Return (X, Y) of the center of cell containing provided text 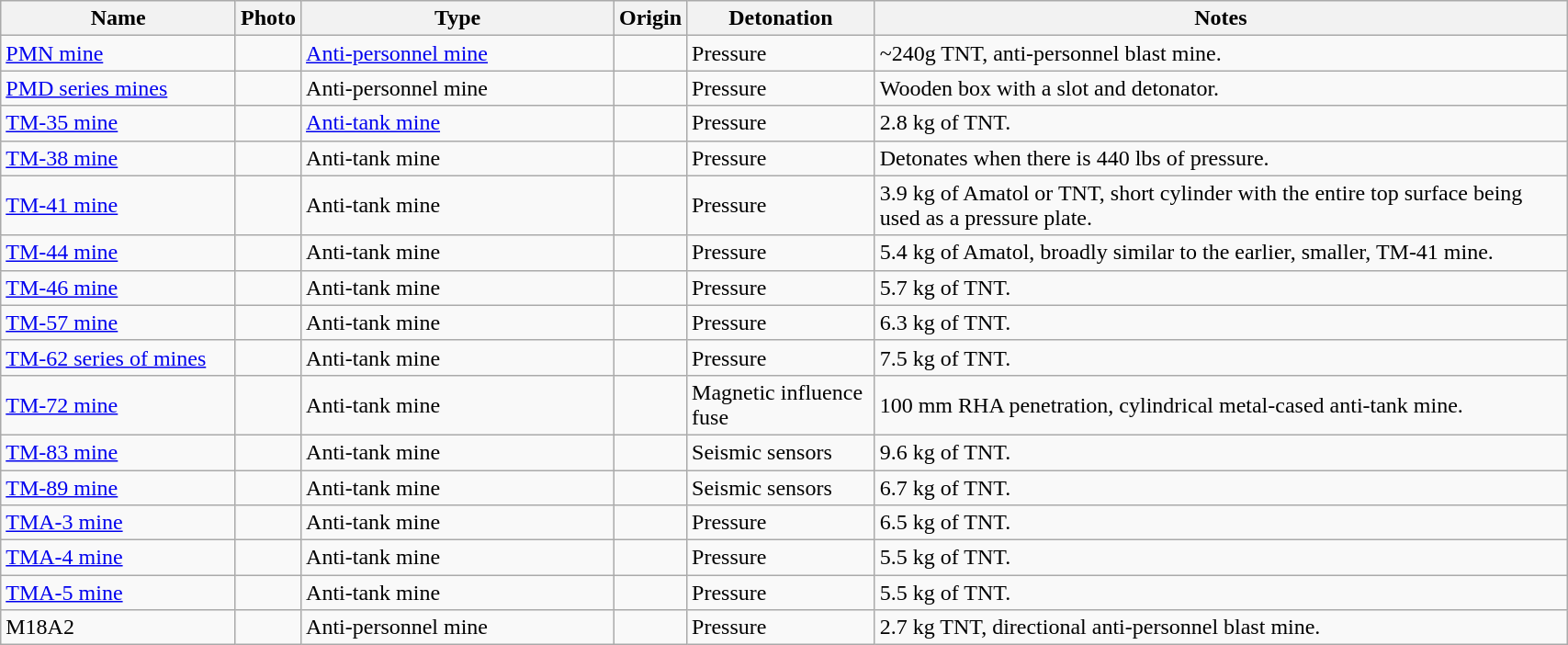
TM-46 mine (118, 288)
Detonation (781, 18)
2.7 kg TNT, directional anti-personnel blast mine. (1220, 628)
9.6 kg of TNT. (1220, 452)
TM-89 mine (118, 488)
Name (118, 18)
5.7 kg of TNT. (1220, 288)
TM-41 mine (118, 206)
TM-38 mine (118, 158)
TM-62 series of mines (118, 357)
PMN mine (118, 53)
PMD series mines (118, 88)
3.9 kg of Amatol or TNT, short cylinder with the entire top surface being used as a pressure plate. (1220, 206)
Detonates when there is 440 lbs of pressure. (1220, 158)
2.8 kg of TNT. (1220, 123)
6.7 kg of TNT. (1220, 488)
Notes (1220, 18)
Wooden box with a slot and detonator. (1220, 88)
100 mm RHA penetration, cylindrical metal-cased anti-tank mine. (1220, 404)
6.5 kg of TNT. (1220, 523)
Type (457, 18)
TM-35 mine (118, 123)
TMA-5 mine (118, 593)
TM-83 mine (118, 452)
~240g TNT, anti-personnel blast mine. (1220, 53)
7.5 kg of TNT. (1220, 357)
TM-72 mine (118, 404)
TM-44 mine (118, 253)
5.4 kg of Amatol, broadly similar to the earlier, smaller, TM-41 mine. (1220, 253)
6.3 kg of TNT. (1220, 322)
TMA-4 mine (118, 558)
Origin (650, 18)
M18A2 (118, 628)
TM-57 mine (118, 322)
TMA-3 mine (118, 523)
Magnetic influence fuse (781, 404)
Photo (268, 18)
